Output the (X, Y) coordinate of the center of the cell containing the given text.  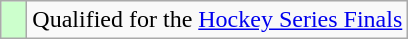
Qualified for the Hockey Series Finals (218, 20)
